For the text-containing cell, return its midpoint in (x, y) coordinate format. 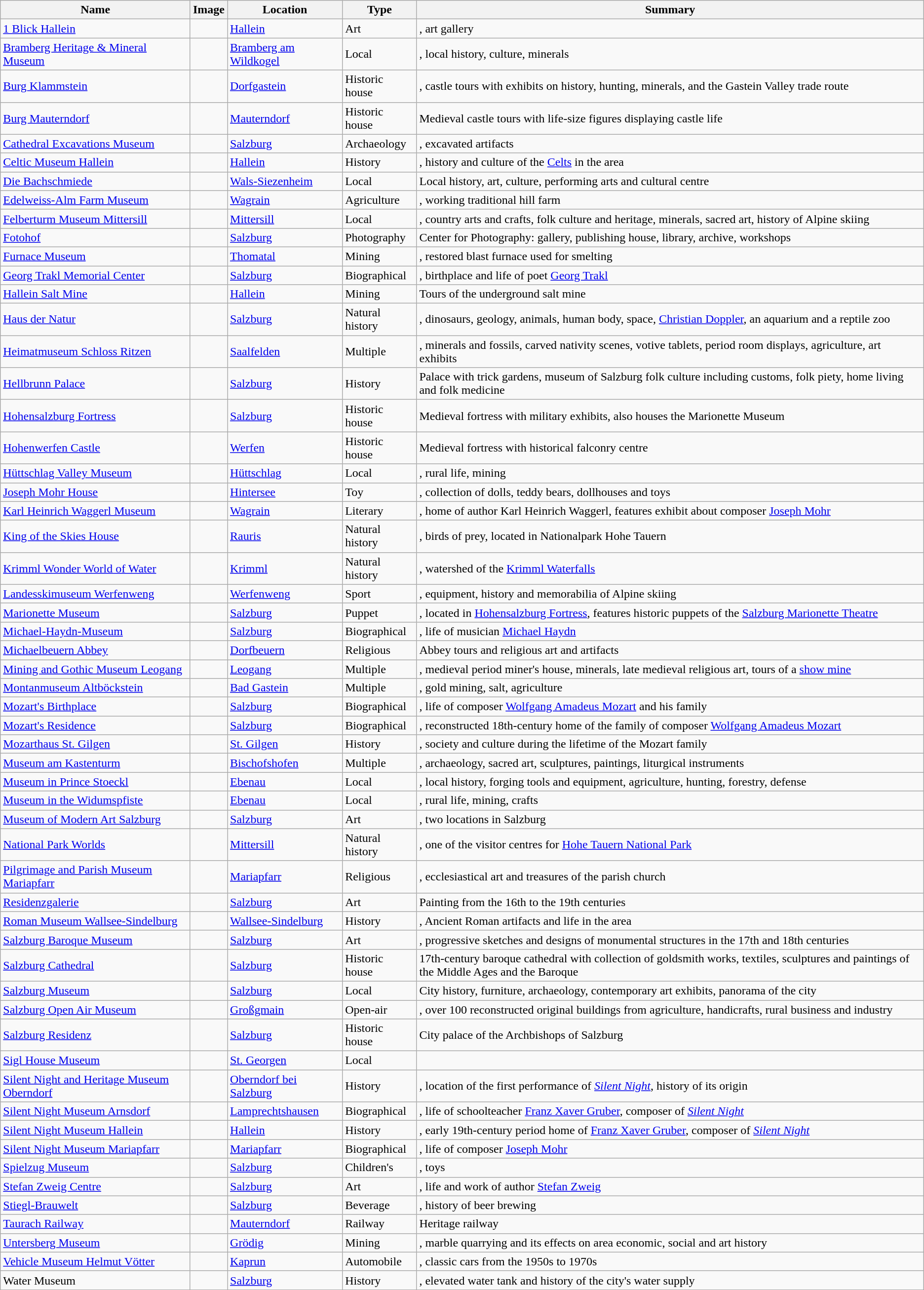
Water Museum (96, 1280)
, classic cars from the 1950s to 1970s (670, 1261)
Kaprun (285, 1261)
Bramberg am Wildkogel (285, 54)
Medieval castle tours with life-size figures displaying castle life (670, 118)
Spielzug Museum (96, 1168)
Tours of the underground salt mine (670, 294)
Karl Heinrich Waggerl Museum (96, 511)
Edelweiss-Alm Farm Museum (96, 200)
Museum of Modern Art Salzburg (96, 819)
, life and work of author Stefan Zweig (670, 1186)
Grödig (285, 1243)
Image (208, 10)
, archaeology, sacred art, sculptures, paintings, liturgical instruments (670, 763)
, marble quarrying and its effects on area economic, social and art history (670, 1243)
Beverage (380, 1205)
, located in Hohensalzburg Fortress, features historic puppets of the Salzburg Marionette Theatre (670, 612)
Archaeology (380, 144)
Hüttschlag (285, 473)
, life of composer Wolfgang Amadeus Mozart and his family (670, 707)
Railway (380, 1224)
Salzburg Baroque Museum (96, 940)
Burg Mauterndorf (96, 118)
Sigl House Museum (96, 1061)
Celtic Museum Hallein (96, 162)
Silent Night and Heritage Museum Oberndorf (96, 1086)
, two locations in Salzburg (670, 819)
Haus der Natur (96, 320)
Michael-Haydn-Museum (96, 631)
, life of musician Michael Haydn (670, 631)
Roman Museum Wallsee-Sindelburg (96, 921)
Michaelbeuern Abbey (96, 650)
Rauris (285, 536)
17th-century baroque cathedral with collection of goldsmith works, textiles, sculptures and paintings of the Middle Ages and the Baroque (670, 965)
Silent Night Museum Mariapfarr (96, 1149)
, local history, culture, minerals (670, 54)
Museum in Prince Stoeckl (96, 782)
, minerals and fossils, carved nativity scenes, votive tablets, period room displays, agriculture, art exhibits (670, 351)
, early 19th-century period home of Franz Xaver Gruber, composer of Silent Night (670, 1130)
, excavated artifacts (670, 144)
City palace of the Archbishops of Salzburg (670, 1035)
Untersberg Museum (96, 1243)
Location (285, 10)
Montanmuseum Altböckstein (96, 688)
Photography (380, 237)
Joseph Mohr House (96, 492)
Krimml Wonder World of Water (96, 569)
Hellbrunn Palace (96, 384)
Hüttschlag Valley Museum (96, 473)
Thomatal (285, 256)
Salzburg Cathedral (96, 965)
Summary (670, 10)
Salzburg Museum (96, 990)
, history of beer brewing (670, 1205)
, gold mining, salt, agriculture (670, 688)
Salzburg Open Air Museum (96, 1009)
Stefan Zweig Centre (96, 1186)
Wals-Siezenheim (285, 181)
, life of composer Joseph Mohr (670, 1149)
Oberndorf bei Salzburg (285, 1086)
, toys (670, 1168)
Children's (380, 1168)
Museum am Kastenturm (96, 763)
Local history, art, culture, performing arts and cultural centre (670, 181)
Cathedral Excavations Museum (96, 144)
, life of schoolteacher Franz Xaver Gruber, composer of Silent Night (670, 1111)
Taurach Railway (96, 1224)
, reconstructed 18th-century home of the family of composer Wolfgang Amadeus Mozart (670, 725)
Werfenweng (285, 594)
Georg Trakl Memorial Center (96, 275)
Mining and Gothic Museum Leogang (96, 669)
Wallsee-Sindelburg (285, 921)
Silent Night Museum Hallein (96, 1130)
Hintersee (285, 492)
Marionette Museum (96, 612)
, rural life, mining (670, 473)
Center for Photography: gallery, publishing house, library, archive, workshops (670, 237)
Sport (380, 594)
Open-air (380, 1009)
Werfen (285, 448)
Puppet (380, 612)
, elevated water tank and history of the city's water supply (670, 1280)
Mozart's Residence (96, 725)
, one of the visitor centres for Hohe Tauern National Park (670, 845)
City history, furniture, archaeology, contemporary art exhibits, panorama of the city (670, 990)
Felberturm Museum Mittersill (96, 219)
King of the Skies House (96, 536)
Stiegl-Brauwelt (96, 1205)
Lamprechtshausen (285, 1111)
Hohenwerfen Castle (96, 448)
, equipment, history and memorabilia of Alpine skiing (670, 594)
, local history, forging tools and equipment, agriculture, hunting, forestry, defense (670, 782)
Silent Night Museum Arnsdorf (96, 1111)
National Park Worlds (96, 845)
Residenzgalerie (96, 902)
Heimatmuseum Schloss Ritzen (96, 351)
Die Bachschmiede (96, 181)
, medieval period miner's house, minerals, late medieval religious art, tours of a show mine (670, 669)
Dorfbeuern (285, 650)
Furnace Museum (96, 256)
Mozart's Birthplace (96, 707)
, ecclesiastical art and treasures of the parish church (670, 876)
Type (380, 10)
Bad Gastein (285, 688)
Bramberg Heritage & Mineral Museum (96, 54)
Dorfgastein (285, 86)
, birds of prey, located in Nationalpark Hohe Tauern (670, 536)
Toy (380, 492)
, working traditional hill farm (670, 200)
, rural life, mining, crafts (670, 800)
, location of the first performance of Silent Night, history of its origin (670, 1086)
Leogang (285, 669)
Abbey tours and religious art and artifacts (670, 650)
Name (96, 10)
Literary (380, 511)
Automobile (380, 1261)
, over 100 reconstructed original buildings from agriculture, handicrafts, rural business and industry (670, 1009)
Vehicle Museum Helmut Vötter (96, 1261)
Bischofshofen (285, 763)
Pilgrimage and Parish Museum Mariapfarr (96, 876)
Landesskimuseum Werfenweng (96, 594)
, collection of dolls, teddy bears, dollhouses and toys (670, 492)
, castle tours with exhibits on history, hunting, minerals, and the Gastein Valley trade route (670, 86)
Medieval fortress with historical falconry centre (670, 448)
Saalfelden (285, 351)
Painting from the 16th to the 19th centuries (670, 902)
Salzburg Residenz (96, 1035)
Hallein Salt Mine (96, 294)
, art gallery (670, 29)
, home of author Karl Heinrich Waggerl, features exhibit about composer Joseph Mohr (670, 511)
Museum in the Widumspfiste (96, 800)
Palace with trick gardens, museum of Salzburg folk culture including customs, folk piety, home living and folk medicine (670, 384)
, country arts and crafts, folk culture and heritage, minerals, sacred art, history of Alpine skiing (670, 219)
Heritage railway (670, 1224)
, Ancient Roman artifacts and life in the area (670, 921)
St. Gilgen (285, 744)
, restored blast furnace used for smelting (670, 256)
1 Blick Hallein (96, 29)
, society and culture during the lifetime of the Mozart family (670, 744)
Burg Klammstein (96, 86)
Hohensalzburg Fortress (96, 416)
Medieval fortress with military exhibits, also houses the Marionette Museum (670, 416)
, history and culture of the Celts in the area (670, 162)
, watershed of the Krimml Waterfalls (670, 569)
, birthplace and life of poet Georg Trakl (670, 275)
, dinosaurs, geology, animals, human body, space, Christian Doppler, an aquarium and a reptile zoo (670, 320)
St. Georgen (285, 1061)
Fotohof (96, 237)
Agriculture (380, 200)
Mozarthaus St. Gilgen (96, 744)
Krimml (285, 569)
, progressive sketches and designs of monumental structures in the 17th and 18th centuries (670, 940)
Großgmain (285, 1009)
